From the cell containing the given text, extract its center point as [x, y] coordinate. 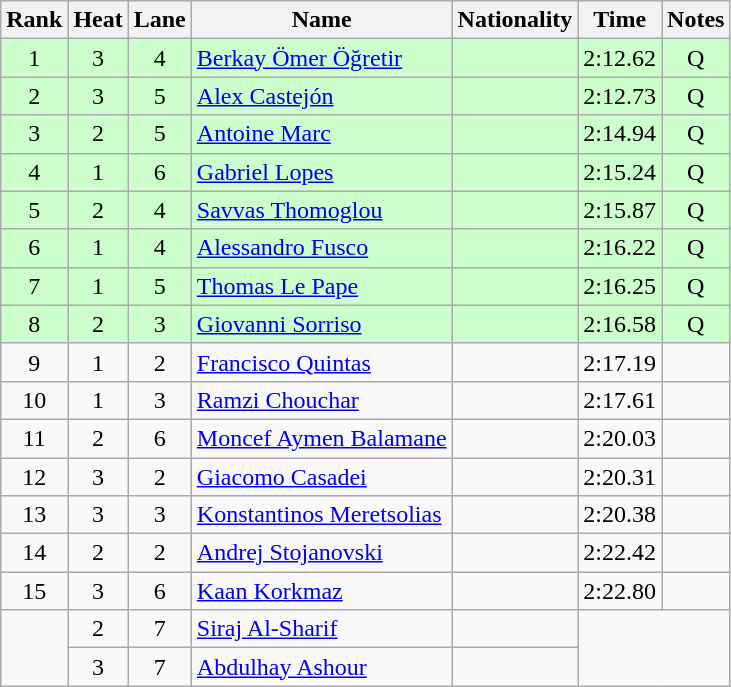
2:20.31 [620, 477]
2:16.22 [620, 248]
2:16.25 [620, 286]
2:14.94 [620, 134]
9 [34, 362]
Francisco Quintas [322, 362]
Berkay Ömer Öğretir [322, 58]
2:16.58 [620, 324]
Giovanni Sorriso [322, 324]
2:15.24 [620, 172]
Abdulhay Ashour [322, 667]
Gabriel Lopes [322, 172]
Time [620, 20]
Heat [98, 20]
Moncef Aymen Balamane [322, 438]
Alex Castejón [322, 96]
Andrej Stojanovski [322, 553]
Antoine Marc [322, 134]
Thomas Le Pape [322, 286]
14 [34, 553]
2:17.61 [620, 400]
13 [34, 515]
Konstantinos Meretsolias [322, 515]
2:20.03 [620, 438]
Rank [34, 20]
Savvas Thomoglou [322, 210]
Alessandro Fusco [322, 248]
2:15.87 [620, 210]
2:22.80 [620, 591]
2:20.38 [620, 515]
Giacomo Casadei [322, 477]
Nationality [515, 20]
2:12.62 [620, 58]
Lane [160, 20]
15 [34, 591]
2:22.42 [620, 553]
11 [34, 438]
Ramzi Chouchar [322, 400]
8 [34, 324]
2:17.19 [620, 362]
10 [34, 400]
Name [322, 20]
12 [34, 477]
Siraj Al-Sharif [322, 629]
Kaan Korkmaz [322, 591]
Notes [696, 20]
2:12.73 [620, 96]
